Capture the cell that displays the provided text and extract its (X, Y) central coordinate. 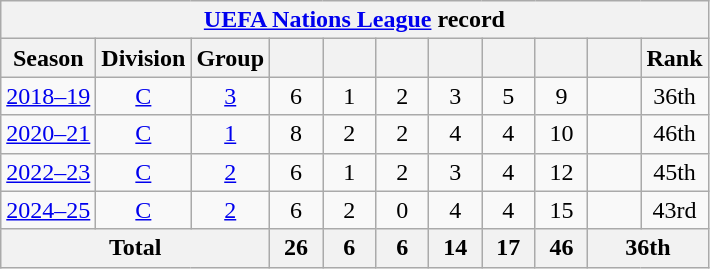
5 (508, 96)
2024–25 (48, 210)
15 (562, 210)
Total (136, 248)
2018–19 (48, 96)
43rd (674, 210)
0 (402, 210)
Group (230, 58)
26 (296, 248)
45th (674, 172)
46 (562, 248)
8 (296, 134)
Division (144, 58)
12 (562, 172)
2020–21 (48, 134)
14 (456, 248)
UEFA Nations League record (354, 20)
9 (562, 96)
17 (508, 248)
46th (674, 134)
10 (562, 134)
Season (48, 58)
2022–23 (48, 172)
Rank (674, 58)
